Return (X, Y) of the center of cell containing provided text 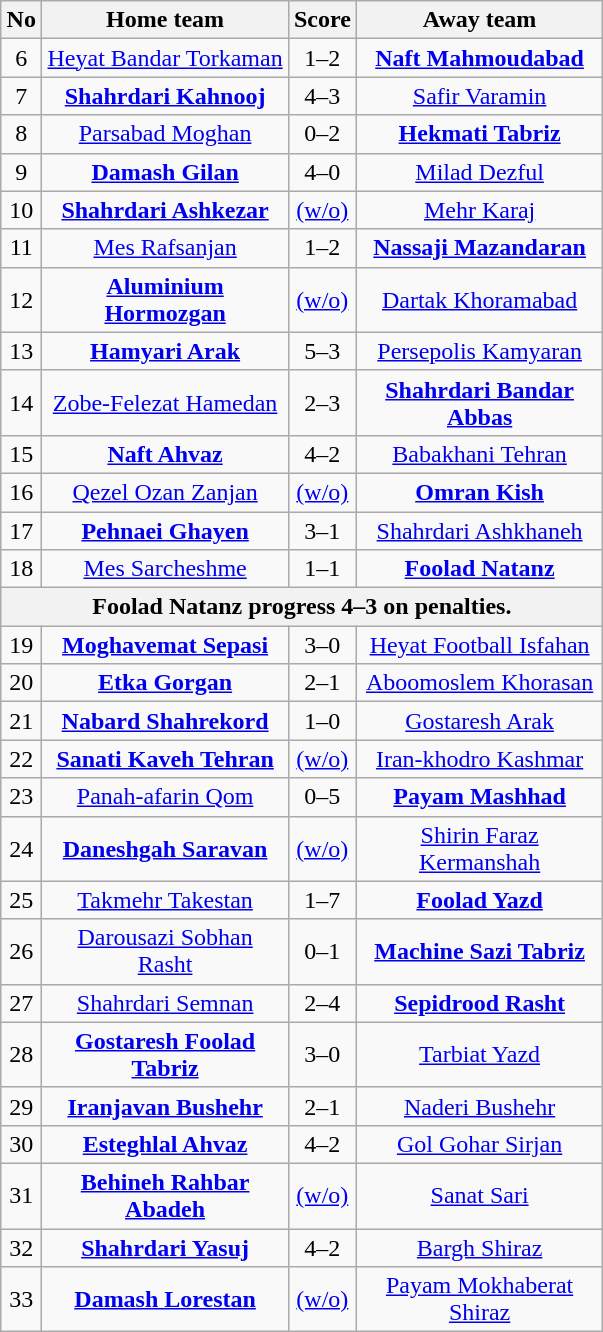
11 (22, 248)
0–5 (322, 797)
Away team (480, 20)
Mes Sarcheshme (166, 569)
24 (22, 848)
Heyat Football Isfahan (480, 645)
Damash Lorestan (166, 1300)
Sanat Sari (480, 1196)
Safir Varamin (480, 96)
Gostaresh Foolad Tabriz (166, 1054)
Esteghlal Ahvaz (166, 1144)
Machine Sazi Tabriz (480, 952)
Pehnaei Ghayen (166, 531)
Panah-afarin Qom (166, 797)
No (22, 20)
26 (22, 952)
Shahrdari Yasuj (166, 1247)
Omran Kish (480, 492)
Bargh Shiraz (480, 1247)
Foolad Natanz (480, 569)
Sepidrood Rasht (480, 1003)
2–4 (322, 1003)
17 (22, 531)
Foolad Yazd (480, 900)
Sanati Kaveh Tehran (166, 759)
Naft Ahvaz (166, 454)
Zobe-Felezat Hamedan (166, 402)
22 (22, 759)
21 (22, 721)
Mehr Karaj (480, 210)
3–1 (322, 531)
30 (22, 1144)
13 (22, 351)
23 (22, 797)
1–1 (322, 569)
Darousazi Sobhan Rasht (166, 952)
Behineh Rahbar Abadeh (166, 1196)
Daneshgah Saravan (166, 848)
14 (22, 402)
Hekmati Tabriz (480, 134)
Babakhani Tehran (480, 454)
0–2 (322, 134)
Naft Mahmoudabad (480, 58)
10 (22, 210)
Home team (166, 20)
0–1 (322, 952)
6 (22, 58)
Shirin Faraz Kermanshah (480, 848)
Iran-khodro Kashmar (480, 759)
1–7 (322, 900)
Parsabad Moghan (166, 134)
4–3 (322, 96)
5–3 (322, 351)
Aboomoslem Khorasan (480, 683)
16 (22, 492)
28 (22, 1054)
7 (22, 96)
Shahrdari Ashkhaneh (480, 531)
Score (322, 20)
Heyat Bandar Torkaman (166, 58)
19 (22, 645)
Moghavemat Sepasi (166, 645)
31 (22, 1196)
4–0 (322, 172)
1–0 (322, 721)
Takmehr Takestan (166, 900)
29 (22, 1106)
Shahrdari Kahnooj (166, 96)
Gostaresh Arak (480, 721)
Naderi Bushehr (480, 1106)
Iranjavan Bushehr (166, 1106)
32 (22, 1247)
Tarbiat Yazd (480, 1054)
Mes Rafsanjan (166, 248)
Payam Mokhaberat Shiraz (480, 1300)
27 (22, 1003)
15 (22, 454)
8 (22, 134)
33 (22, 1300)
Shahrdari Bandar Abbas (480, 402)
Etka Gorgan (166, 683)
Nassaji Mazandaran (480, 248)
Persepolis Kamyaran (480, 351)
Foolad Natanz progress 4–3 on penalties. (302, 607)
12 (22, 300)
Damash Gilan (166, 172)
Shahrdari Ashkezar (166, 210)
Payam Mashhad (480, 797)
2–3 (322, 402)
Hamyari Arak (166, 351)
18 (22, 569)
Gol Gohar Sirjan (480, 1144)
Aluminium Hormozgan (166, 300)
Shahrdari Semnan (166, 1003)
25 (22, 900)
Milad Dezful (480, 172)
Dartak Khoramabad (480, 300)
9 (22, 172)
Nabard Shahrekord (166, 721)
20 (22, 683)
Qezel Ozan Zanjan (166, 492)
